Provide the (X, Y) coordinate of the cell's center where the given text is located.  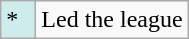
Led the league (112, 20)
* (18, 20)
